Identify which cell holds the provided text, then report its (x, y) central coordinate. 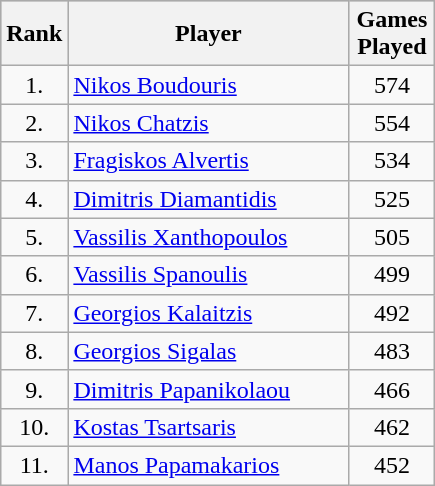
4. (34, 199)
Vassilis Spanoulis (208, 275)
466 (392, 389)
505 (392, 237)
Rank (34, 34)
483 (392, 351)
Nikos Chatzis (208, 123)
Georgios Kalaitzis (208, 313)
499 (392, 275)
7. (34, 313)
6. (34, 275)
492 (392, 313)
11. (34, 465)
8. (34, 351)
1. (34, 85)
574 (392, 85)
9. (34, 389)
Vassilis Xanthopoulos (208, 237)
10. (34, 427)
Dimitris Diamantidis (208, 199)
452 (392, 465)
Dimitris Papanikolaou (208, 389)
Fragiskos Alvertis (208, 161)
525 (392, 199)
462 (392, 427)
Player (208, 34)
Kostas Tsartsaris (208, 427)
554 (392, 123)
Nikos Boudouris (208, 85)
3. (34, 161)
5. (34, 237)
2. (34, 123)
Georgios Sigalas (208, 351)
534 (392, 161)
Manos Papamakarios (208, 465)
Games Played (392, 34)
